Scan for the cell matching the given text and deliver its [x, y] coordinate at center. 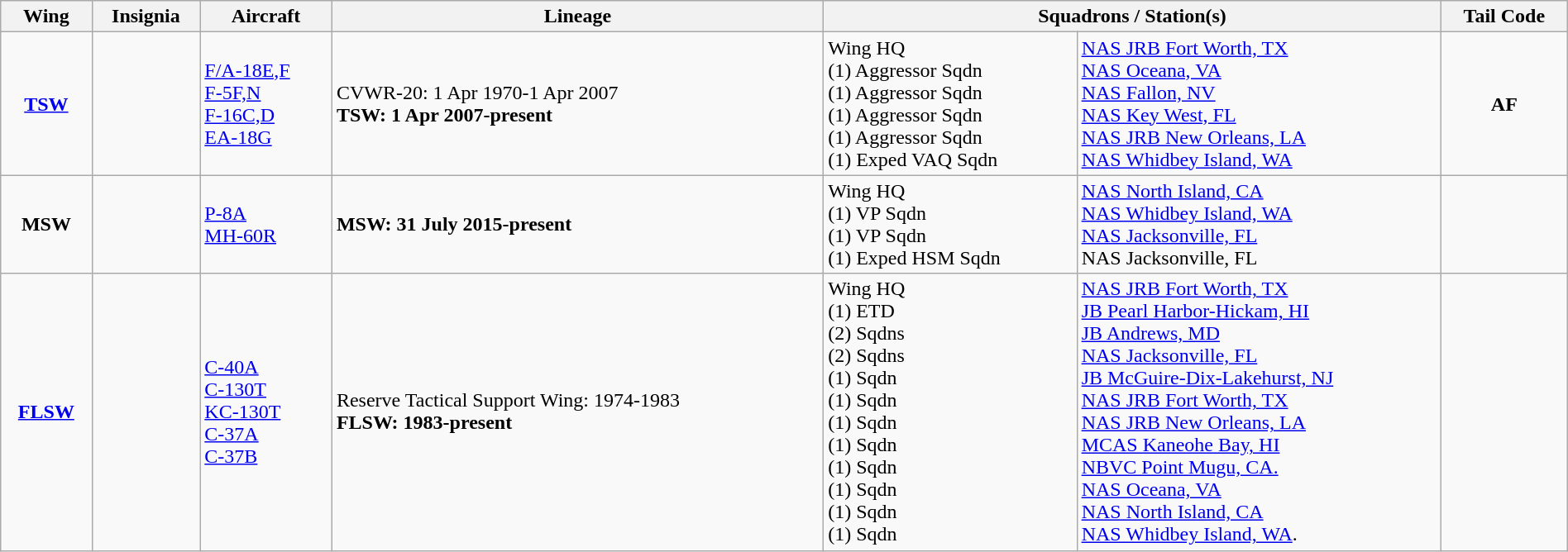
Wing [46, 17]
Reserve Tactical Support Wing: 1974-1983FLSW: 1983-present [577, 412]
CVWR-20: 1 Apr 1970-1 Apr 2007TSW: 1 Apr 2007-present [577, 104]
TSW [46, 104]
NAS JRB Fort Worth, TXNAS Oceana, VANAS Fallon, NVNAS Key West, FLNAS JRB New Orleans, LANAS Whidbey Island, WA [1259, 104]
MSW [46, 225]
AF [1503, 104]
C-40AC-130TKC-130TC-37AC-37B [266, 412]
Aircraft [266, 17]
MSW: 31 July 2015-present [577, 225]
Tail Code [1503, 17]
Lineage [577, 17]
Wing HQ(1) VP Sqdn(1) VP Sqdn(1) Exped HSM Sqdn [950, 225]
FLSW [46, 412]
F/A-18E,FF-5F,NF-16C,DEA-18G [266, 104]
Wing HQ(1) ETD(2) Sqdns(2) Sqdns(1) Sqdn(1) Sqdn(1) Sqdn(1) Sqdn(1) Sqdn(1) Sqdn(1) Sqdn(1) Sqdn [950, 412]
Insignia [146, 17]
Wing HQ(1) Aggressor Sqdn(1) Aggressor Sqdn(1) Aggressor Sqdn(1) Aggressor Sqdn(1) Exped VAQ Sqdn [950, 104]
Squadrons / Station(s) [1133, 17]
P-8AMH-60R [266, 225]
NAS North Island, CANAS Whidbey Island, WANAS Jacksonville, FLNAS Jacksonville, FL [1259, 225]
